Return (x, y) of the center of cell containing provided text 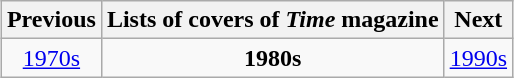
Previous (51, 20)
1990s (478, 58)
Lists of covers of Time magazine (272, 20)
1970s (51, 58)
1980s (272, 58)
Next (478, 20)
